Detect which cell encompasses the target text, then output its [X, Y] center coordinate. 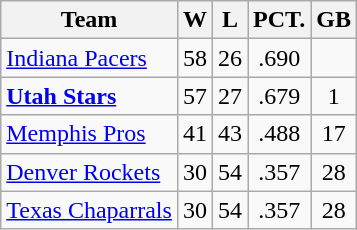
58 [194, 58]
W [194, 20]
.690 [280, 58]
PCT. [280, 20]
.488 [280, 134]
41 [194, 134]
Denver Rockets [90, 172]
26 [230, 58]
Texas Chaparrals [90, 210]
57 [194, 96]
L [230, 20]
1 [334, 96]
Team [90, 20]
43 [230, 134]
17 [334, 134]
GB [334, 20]
.679 [280, 96]
Indiana Pacers [90, 58]
Memphis Pros [90, 134]
27 [230, 96]
Utah Stars [90, 96]
